Extract the [x, y] coordinate from the center of the cell holding the provided text.  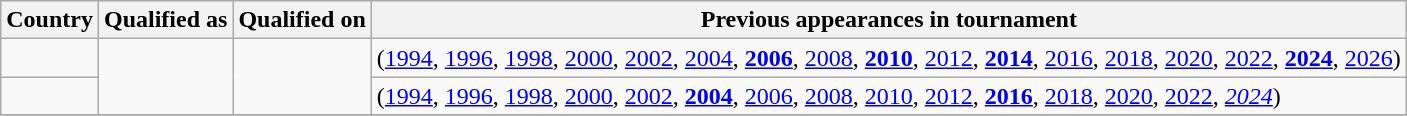
Country [50, 20]
(1994, 1996, 1998, 2000, 2002, 2004, 2006, 2008, 2010, 2012, 2014, 2016, 2018, 2020, 2022, 2024, 2026) [888, 58]
Qualified as [165, 20]
Qualified on [302, 20]
(1994, 1996, 1998, 2000, 2002, 2004, 2006, 2008, 2010, 2012, 2016, 2018, 2020, 2022, 2024) [888, 96]
Previous appearances in tournament [888, 20]
